Capture the cell that displays the provided text and extract its (x, y) central coordinate. 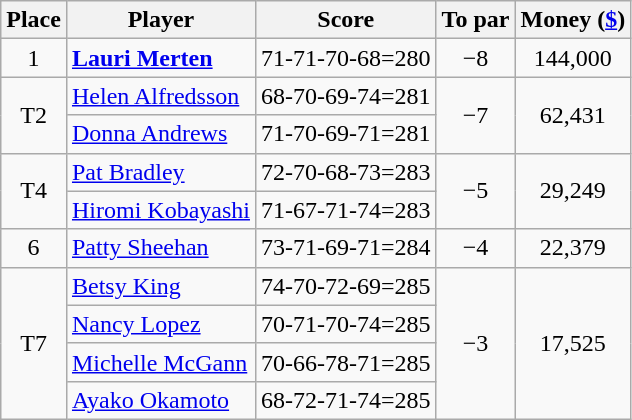
Place (34, 20)
To par (476, 20)
71-71-70-68=280 (346, 58)
T2 (34, 115)
29,249 (573, 191)
Score (346, 20)
Patty Sheehan (160, 248)
Hiromi Kobayashi (160, 210)
Betsy King (160, 286)
Money ($) (573, 20)
Player (160, 20)
−5 (476, 191)
74-70-72-69=285 (346, 286)
144,000 (573, 58)
Michelle McGann (160, 362)
72-70-68-73=283 (346, 172)
62,431 (573, 115)
68-70-69-74=281 (346, 96)
Ayako Okamoto (160, 400)
Donna Andrews (160, 134)
71-70-69-71=281 (346, 134)
17,525 (573, 343)
6 (34, 248)
−4 (476, 248)
−3 (476, 343)
−7 (476, 115)
71-67-71-74=283 (346, 210)
T4 (34, 191)
Lauri Merten (160, 58)
Nancy Lopez (160, 324)
68-72-71-74=285 (346, 400)
70-66-78-71=285 (346, 362)
73-71-69-71=284 (346, 248)
−8 (476, 58)
22,379 (573, 248)
Pat Bradley (160, 172)
1 (34, 58)
T7 (34, 343)
Helen Alfredsson (160, 96)
70-71-70-74=285 (346, 324)
